Locate the cell with the specified text and output its (X, Y) center coordinate. 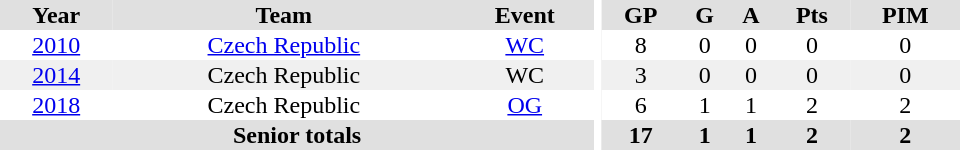
G (705, 15)
2014 (56, 75)
2018 (56, 105)
2010 (56, 45)
PIM (905, 15)
17 (641, 135)
Team (284, 15)
3 (641, 75)
8 (641, 45)
6 (641, 105)
OG (524, 105)
GP (641, 15)
Year (56, 15)
Senior totals (297, 135)
Event (524, 15)
Pts (812, 15)
A (752, 15)
